Output the [x, y] coordinate of the center of the cell containing the given text.  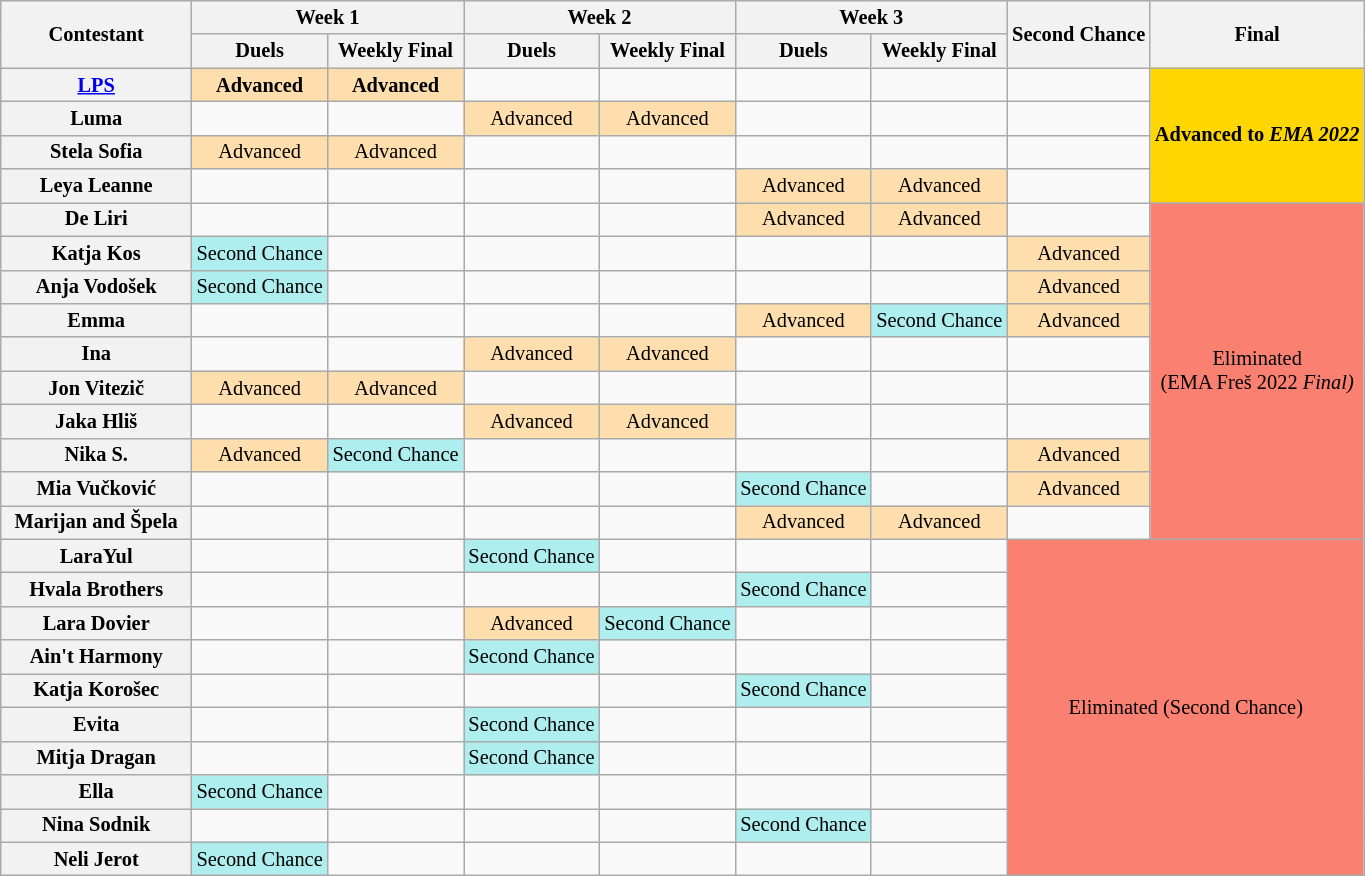
Nina Sodnik [96, 825]
Anja Vodošek [96, 287]
Jaka Hliš [96, 421]
Leya Leanne [96, 186]
De Liri [96, 219]
Eliminated(EMA Freš 2022 Final) [1257, 370]
Neli Jerot [96, 859]
Week 2 [600, 17]
Final [1257, 34]
Advanced to EMA 2022 [1257, 136]
Ella [96, 791]
Evita [96, 724]
Katja Kos [96, 253]
Stela Sofia [96, 152]
Nika S. [96, 455]
Jon Vitezič [96, 388]
Hvala Brothers [96, 589]
LPS [96, 85]
Luma [96, 118]
Katja Korošec [96, 690]
Contestant [96, 34]
Marijan and Špela [96, 522]
LaraYul [96, 556]
Mitja Dragan [96, 758]
Week 3 [871, 17]
Ina [96, 354]
Lara Dovier [96, 623]
Week 1 [328, 17]
Mia Vučković [96, 489]
Ain't Harmony [96, 657]
Eliminated (Second Chance) [1186, 708]
Emma [96, 320]
